Identify which cell holds the provided text, then report its (x, y) central coordinate. 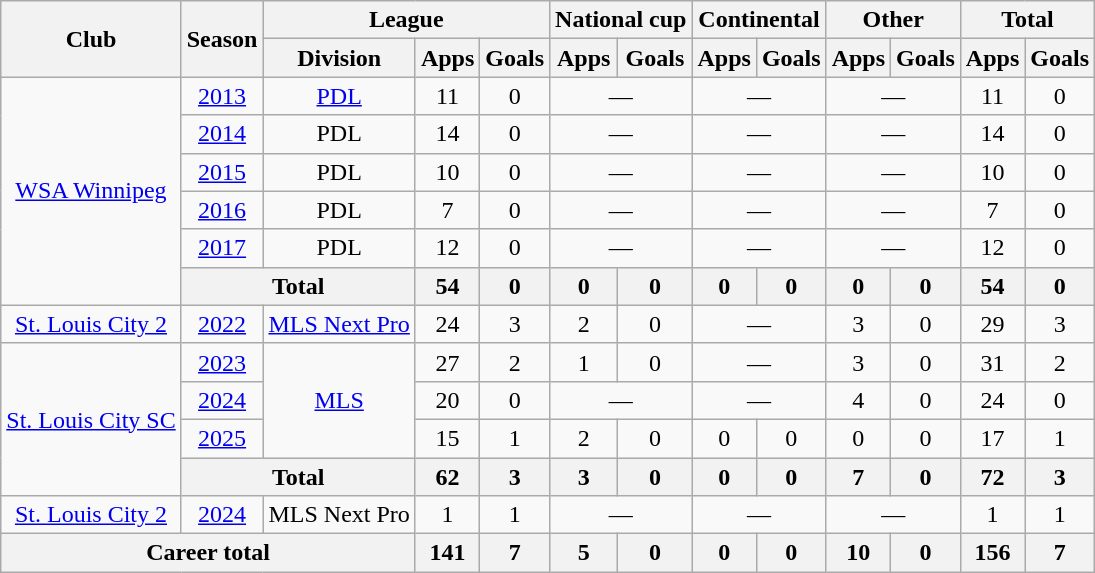
WSA Winnipeg (91, 191)
2015 (222, 172)
Other (893, 20)
2023 (222, 362)
2022 (222, 324)
Career total (208, 553)
Club (91, 39)
League (406, 20)
MLS (339, 400)
2013 (222, 96)
27 (447, 362)
156 (992, 553)
4 (858, 400)
5 (584, 553)
31 (992, 362)
Season (222, 39)
141 (447, 553)
15 (447, 438)
2017 (222, 248)
Division (339, 58)
2025 (222, 438)
2014 (222, 134)
20 (447, 400)
St. Louis City SC (91, 419)
Continental (759, 20)
62 (447, 477)
National cup (621, 20)
29 (992, 324)
72 (992, 477)
2016 (222, 210)
17 (992, 438)
